For the text-containing cell, return its midpoint in [x, y] coordinate format. 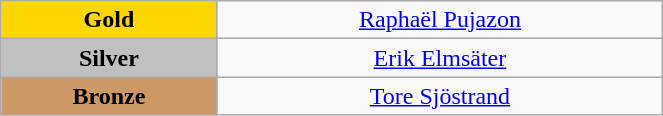
Raphaël Pujazon [440, 20]
Silver [109, 58]
Bronze [109, 96]
Gold [109, 20]
Tore Sjöstrand [440, 96]
Erik Elmsäter [440, 58]
